For the text-containing cell, return its midpoint in (X, Y) coordinate format. 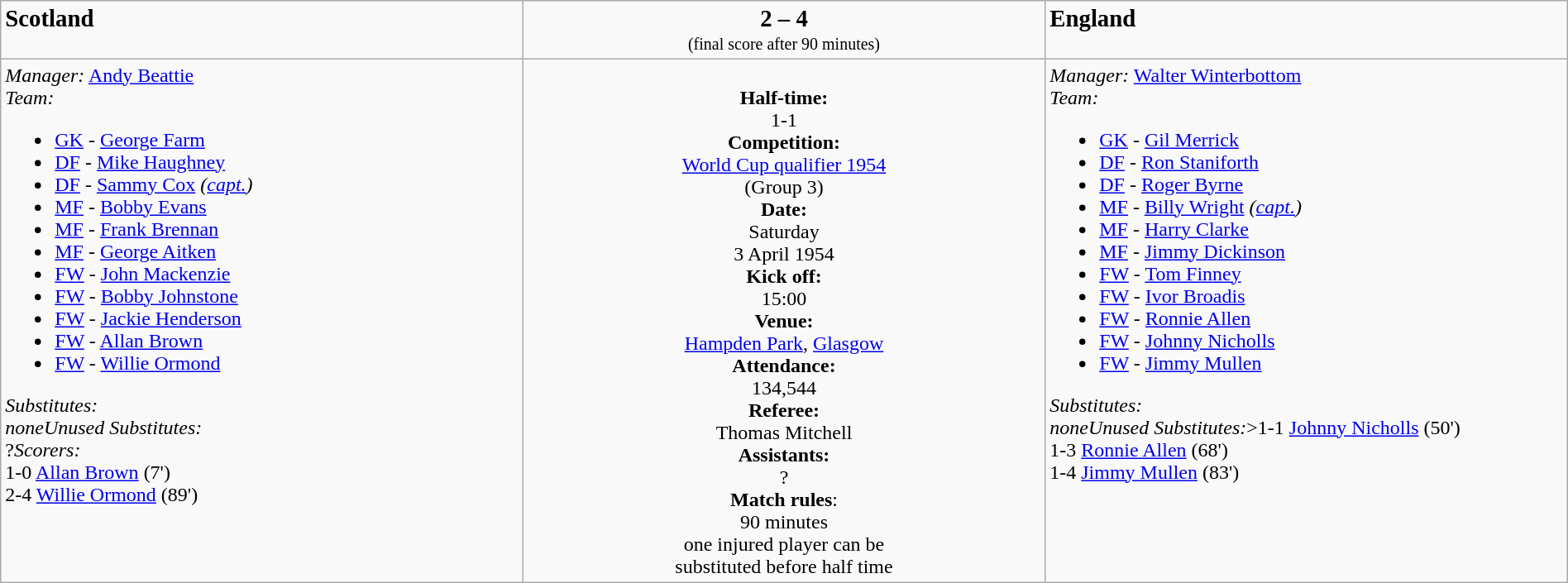
England (1307, 30)
Scotland (262, 30)
2 – 4(final score after 90 minutes) (784, 30)
